Return the [X, Y] coordinate for the center point of the cell that contains the specified text.  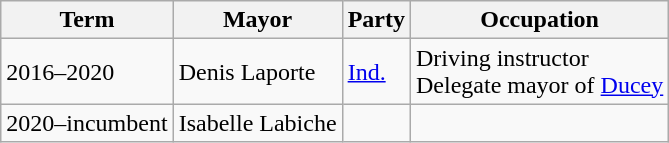
Ind. [376, 72]
2020–incumbent [87, 123]
Party [376, 20]
Mayor [258, 20]
Isabelle Labiche [258, 123]
Term [87, 20]
Occupation [539, 20]
Driving instructorDelegate mayor of Ducey [539, 72]
Denis Laporte [258, 72]
2016–2020 [87, 72]
